Scan for the cell matching the given text and deliver its (X, Y) coordinate at center. 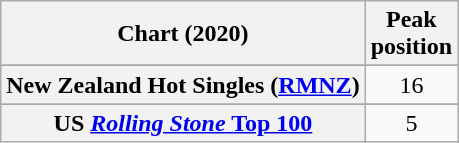
Peakposition (411, 34)
US Rolling Stone Top 100 (183, 123)
New Zealand Hot Singles (RMNZ) (183, 85)
16 (411, 85)
Chart (2020) (183, 34)
5 (411, 123)
